Detect which cell encompasses the target text, then output its (X, Y) center coordinate. 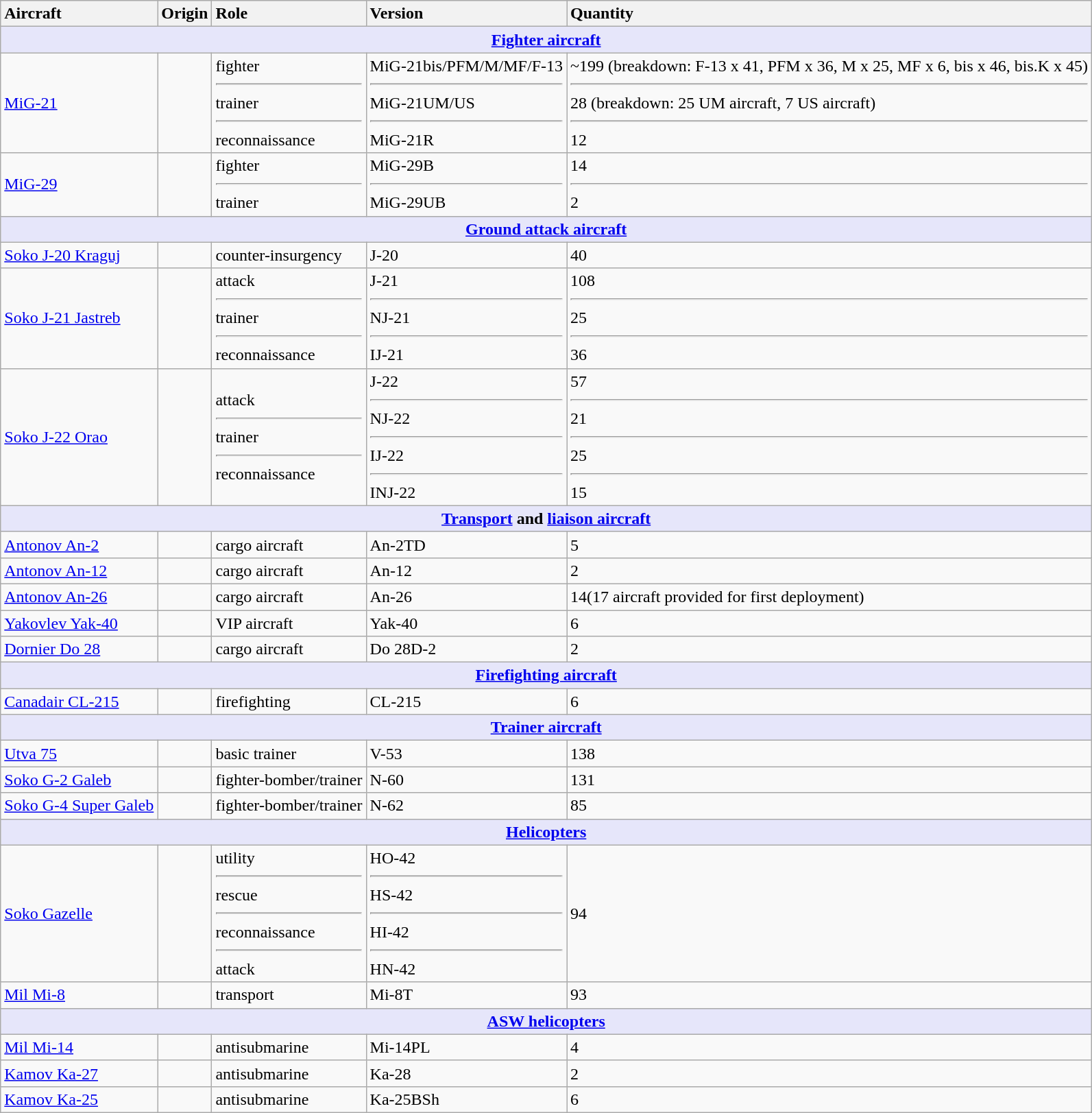
Version (466, 14)
93 (829, 995)
Soko J-21 Jastreb (80, 318)
Ground attack aircraft (546, 229)
~199 (breakdown: F-13 x 41, PFM x 36, M x 25, MF x 6, bis x 46, bis.K x 45)28 (breakdown: 25 UM aircraft, 7 US aircraft)12 (829, 103)
transport (289, 995)
Trainer aircraft (546, 728)
Transport and liaison aircraft (546, 518)
MiG-29BMiG-29UB (466, 184)
Ka-25BSh (466, 1099)
Role (289, 14)
HO-42HS-42HI-42HN-42 (466, 913)
fightertrainer (289, 184)
131 (829, 780)
Kamov Ka-25 (80, 1099)
Antonov An-2 (80, 544)
Soko J-22 Orao (80, 437)
basic trainer (289, 754)
94 (829, 913)
MiG-21bis/PFM/M/MF/F-13MiG-21UM/USMiG-21R (466, 103)
40 (829, 255)
Do 28D-2 (466, 649)
1082536 (829, 318)
Soko Gazelle (80, 913)
J-21NJ-21IJ-21 (466, 318)
Firefighting aircraft (546, 675)
Antonov An-12 (80, 571)
142 (829, 184)
MiG-21 (80, 103)
138 (829, 754)
An-12 (466, 571)
57212515 (829, 437)
firefighting (289, 702)
14(17 aircraft provided for first deployment) (829, 597)
Mi-8T (466, 995)
Mi-14PL (466, 1047)
Fighter aircraft (546, 40)
ASW helicopters (546, 1021)
An-2TD (466, 544)
Utva 75 (80, 754)
CL-215 (466, 702)
N-62 (466, 806)
Yak-40 (466, 623)
Aircraft (80, 14)
Quantity (829, 14)
4 (829, 1047)
Ka-28 (466, 1073)
MiG-29 (80, 184)
N-60 (466, 780)
Mil Mi-14 (80, 1047)
J-20 (466, 255)
J-22NJ-22IJ-22INJ-22 (466, 437)
Kamov Ka-27 (80, 1073)
utilityrescuereconnaissanceattack (289, 913)
An-26 (466, 597)
Antonov An-26 (80, 597)
V-53 (466, 754)
Soko G-4 Super Galeb (80, 806)
counter-insurgency (289, 255)
Yakovlev Yak-40 (80, 623)
5 (829, 544)
Mil Mi-8 (80, 995)
Origin (185, 14)
Dornier Do 28 (80, 649)
VIP aircraft (289, 623)
85 (829, 806)
fightertrainerreconnaissance (289, 103)
Helicopters (546, 832)
Soko G-2 Galeb (80, 780)
Canadair CL-215 (80, 702)
Soko J-20 Kraguj (80, 255)
